Scan for the cell matching the given text and deliver its (X, Y) coordinate at center. 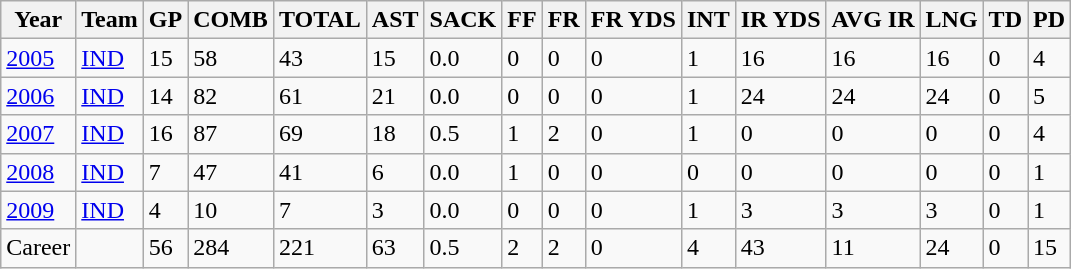
61 (320, 96)
TD (1005, 20)
2007 (38, 134)
2009 (38, 210)
41 (320, 172)
AST (395, 20)
Career (38, 248)
TOTAL (320, 20)
221 (320, 248)
21 (395, 96)
14 (165, 96)
FF (522, 20)
GP (165, 20)
PD (1050, 20)
AVG IR (873, 20)
82 (231, 96)
Year (38, 20)
LNG (952, 20)
10 (231, 210)
FR YDS (633, 20)
COMB (231, 20)
2008 (38, 172)
87 (231, 134)
2005 (38, 58)
5 (1050, 96)
FR (564, 20)
IR YDS (780, 20)
11 (873, 248)
56 (165, 248)
INT (708, 20)
6 (395, 172)
Team (110, 20)
2006 (38, 96)
47 (231, 172)
284 (231, 248)
18 (395, 134)
63 (395, 248)
SACK (463, 20)
58 (231, 58)
69 (320, 134)
